Scan for the cell matching the given text and deliver its [X, Y] coordinate at center. 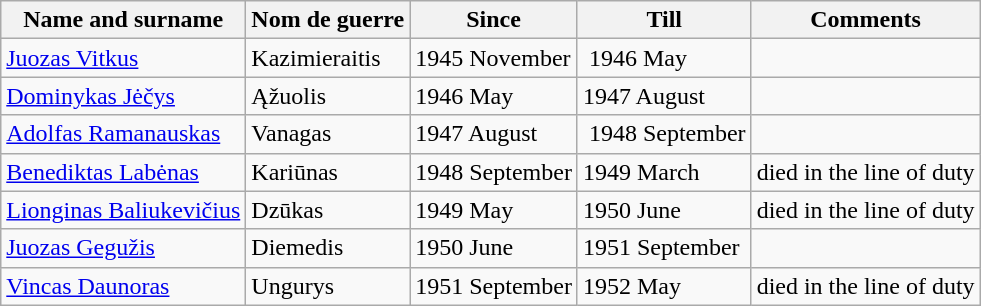
Till [664, 20]
1949 March [664, 172]
Juozas Vitkus [124, 58]
Kariūnas [328, 172]
Adolfas Ramanauskas [124, 134]
Dominykas Jėčys [124, 96]
Ungurys [328, 286]
Name and surname [124, 20]
Vanagas [328, 134]
Lionginas Baliukevičius [124, 210]
Nom de guerre [328, 20]
1945 November [494, 58]
Kazimieraitis [328, 58]
Benediktas Labėnas [124, 172]
Comments [866, 20]
Since [494, 20]
Juozas Gegužis [124, 248]
Ąžuolis [328, 96]
1952 May [664, 286]
1949 May [494, 210]
Diemedis [328, 248]
Vincas Daunoras [124, 286]
Dzūkas [328, 210]
